Detect which cell encompasses the target text, then output its (X, Y) center coordinate. 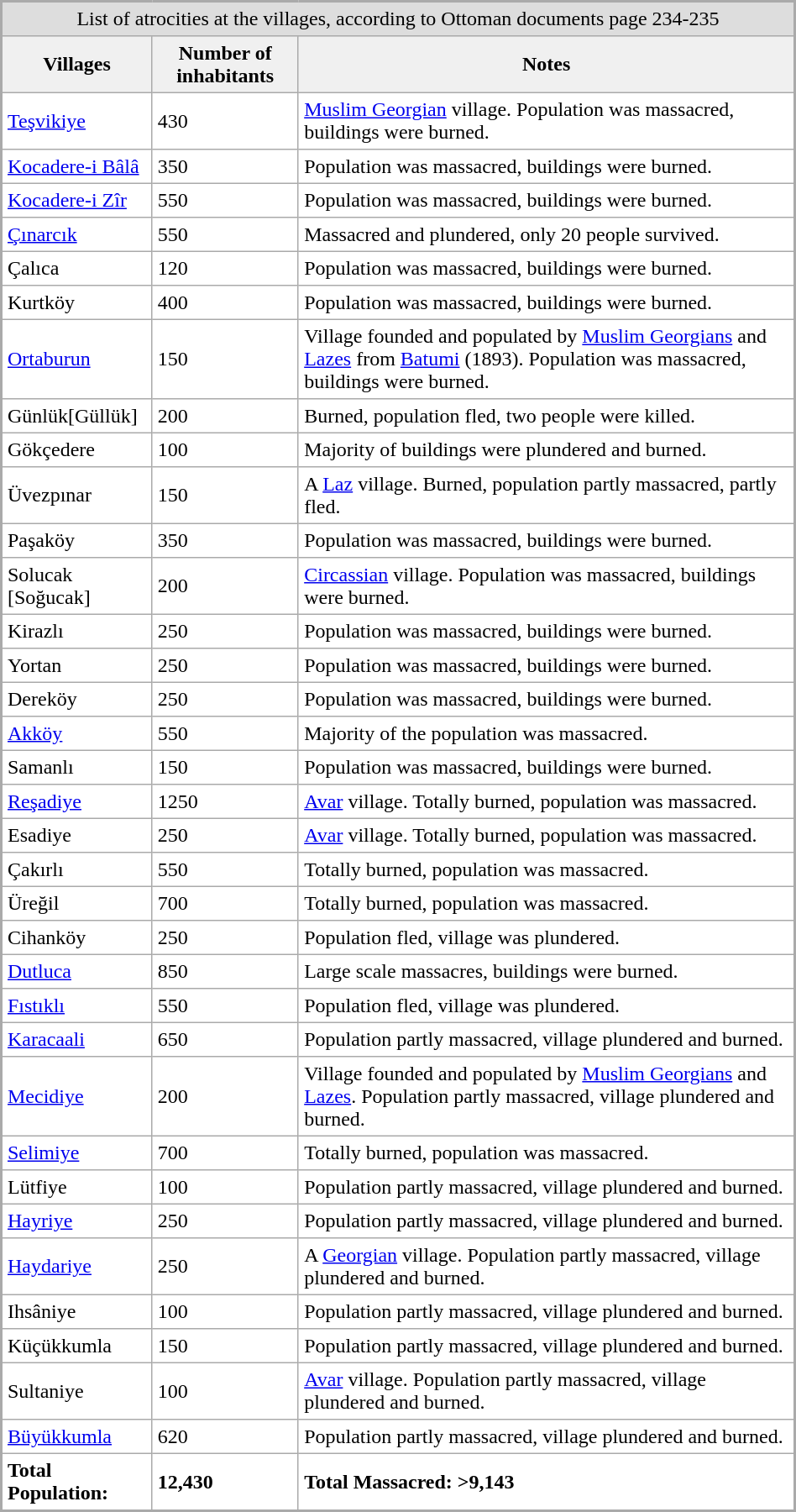
Teşvikiye (77, 121)
A Georgian village. Population partly massacred, village plundered and burned. (546, 1267)
Hayriye (77, 1221)
Sultaniye (77, 1391)
850 (225, 971)
Mecidiye (77, 1096)
Muslim Georgian village. Population was massacred, buildings were burned. (546, 121)
Ortaburun (77, 359)
A Laz village. Burned, population partly massacred, partly fled. (546, 496)
Haydariye (77, 1267)
Burned, population fled, two people were killed. (546, 416)
650 (225, 1039)
Kocadere-i Zîr (77, 200)
List of atrocities at the villages, according to Ottoman documents page 234-235 (398, 18)
Büyükkumla (77, 1436)
Üreğil (77, 903)
620 (225, 1436)
Solucak [Soğucak] (77, 586)
Yortan (77, 665)
Avar village. Population partly massacred, village plundered and burned. (546, 1391)
Selimiye (77, 1152)
Akköy (77, 733)
400 (225, 302)
Çakırlı (77, 869)
Total Massacred: >9,143 (546, 1482)
Circassian village. Population was massacred, buildings were burned. (546, 586)
Paşaköy (77, 540)
Large scale massacres, buildings were burned. (546, 971)
Üvezpınar (77, 496)
Küçükkumla (77, 1346)
Çınarcık (77, 234)
Kocadere-i Bâlâ (77, 166)
Village founded and populated by Muslim Georgians and Lazes. Population partly massacred, village plundered and burned. (546, 1096)
Fıstıklı (77, 1005)
Village founded and populated by Muslim Georgians and Lazes from Batumi (1893). Population was massacred, buildings were burned. (546, 359)
Total Population: (77, 1482)
Kurtköy (77, 302)
Notes (546, 65)
Çalıca (77, 268)
Dereköy (77, 699)
12,430 (225, 1482)
1250 (225, 801)
Majority of the population was massacred. (546, 733)
Majority of buildings were plundered and burned. (546, 449)
Number of inhabitants (225, 65)
Dutluca (77, 971)
Massacred and plundered, only 20 people survived. (546, 234)
Karacaali (77, 1039)
430 (225, 121)
120 (225, 268)
Gökçedere (77, 449)
Esadiye (77, 835)
Samanlı (77, 767)
Reşadiye (77, 801)
Lütfiye (77, 1187)
Kirazlı (77, 631)
Villages (77, 65)
Ihsâniye (77, 1311)
Günlük[Güllük] (77, 416)
Cihanköy (77, 937)
